Capture the cell that displays the provided text and extract its (X, Y) central coordinate. 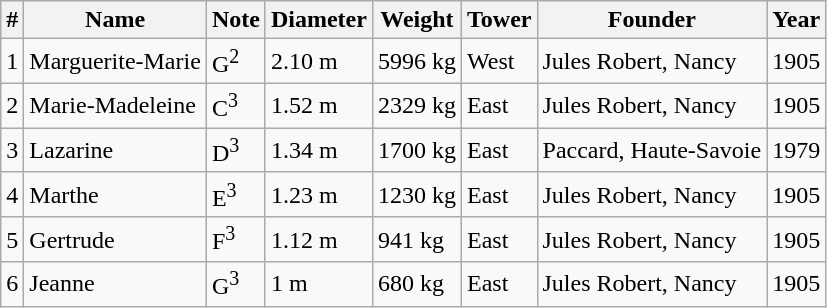
G3 (236, 284)
4 (12, 194)
2 (12, 106)
Paccard, Haute-Savoie (652, 150)
Note (236, 20)
1.12 m (318, 240)
3 (12, 150)
680 kg (416, 284)
2.10 m (318, 62)
Diameter (318, 20)
1 (12, 62)
Lazarine (116, 150)
1230 kg (416, 194)
C3 (236, 106)
2329 kg (416, 106)
5 (12, 240)
Year (796, 20)
Jeanne (116, 284)
# (12, 20)
Marthe (116, 194)
Gertrude (116, 240)
1700 kg (416, 150)
Marie-Madeleine (116, 106)
1 m (318, 284)
Tower (499, 20)
1.34 m (318, 150)
Founder (652, 20)
1979 (796, 150)
6 (12, 284)
1.23 m (318, 194)
D3 (236, 150)
Marguerite-Marie (116, 62)
F3 (236, 240)
1.52 m (318, 106)
Name (116, 20)
5996 kg (416, 62)
West (499, 62)
E3 (236, 194)
Weight (416, 20)
941 kg (416, 240)
G2 (236, 62)
